Detect which cell encompasses the target text, then output its [x, y] center coordinate. 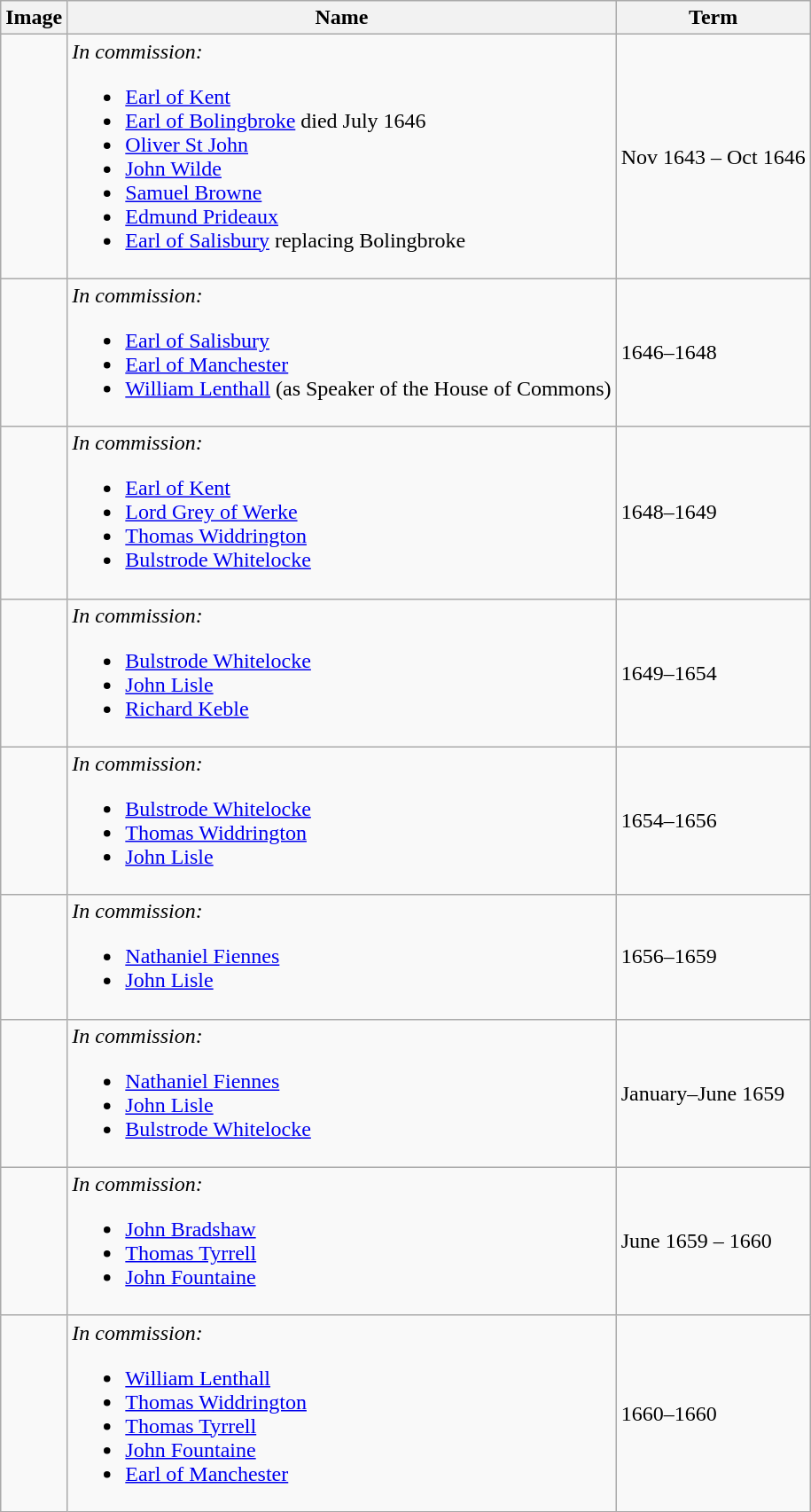
Nov 1643 – Oct 1646 [713, 156]
Image [34, 18]
In commission:William LenthallThomas WiddringtonThomas TyrrellJohn FountaineEarl of Manchester [342, 1414]
In commission:Bulstrode WhitelockeThomas WiddringtonJohn Lisle [342, 821]
1648–1649 [713, 513]
In commission:Nathaniel FiennesJohn LisleBulstrode Whitelocke [342, 1093]
In commission:Nathaniel FiennesJohn Lisle [342, 957]
In commission:Earl of SalisburyEarl of ManchesterWilliam Lenthall (as Speaker of the House of Commons) [342, 353]
1660–1660 [713, 1414]
Name [342, 18]
In commission:Earl of KentLord Grey of WerkeThomas WiddringtonBulstrode Whitelocke [342, 513]
In commission:John BradshawThomas TyrrellJohn Fountaine [342, 1242]
1649–1654 [713, 672]
1656–1659 [713, 957]
June 1659 – 1660 [713, 1242]
1646–1648 [713, 353]
January–June 1659 [713, 1093]
Term [713, 18]
In commission:Bulstrode WhitelockeJohn LisleRichard Keble [342, 672]
1654–1656 [713, 821]
